Detect which cell encompasses the target text, then output its [X, Y] center coordinate. 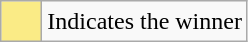
Indicates the winner [145, 22]
